Find where the given text appears and provide that cell's center as (X, Y) coordinate. 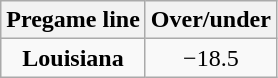
Louisiana (74, 58)
−18.5 (210, 58)
Pregame line (74, 20)
Over/under (210, 20)
